Return (x, y) of the center of cell containing provided text 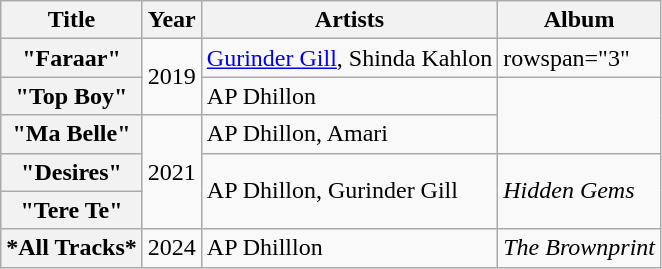
2019 (172, 77)
AP Dhilllon (349, 248)
"Faraar" (72, 58)
AP Dhillon, Amari (349, 134)
Year (172, 20)
Title (72, 20)
2024 (172, 248)
"Tere Te" (72, 210)
2021 (172, 172)
Artists (349, 20)
"Top Boy" (72, 96)
"Ma Belle" (72, 134)
Album (580, 20)
*All Tracks* (72, 248)
Gurinder Gill, Shinda Kahlon (349, 58)
AP Dhillon (349, 96)
The Brownprint (580, 248)
"Desires" (72, 172)
Hidden Gems (580, 191)
AP Dhillon, Gurinder Gill (349, 191)
rowspan="3" (580, 58)
